From the cell containing the given text, extract its center point as [x, y] coordinate. 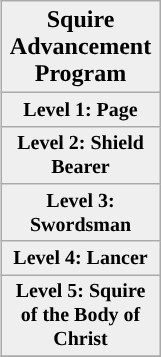
Level 4: Lancer [80, 258]
Level 1: Page [80, 110]
Squire Advancement Program [80, 47]
Level 3: Swordsman [80, 212]
Level 2: Shield Bearer [80, 154]
Level 5: Squire of the Body of Christ [80, 316]
